Return the [X, Y] coordinate for the center point of the cell that contains the specified text.  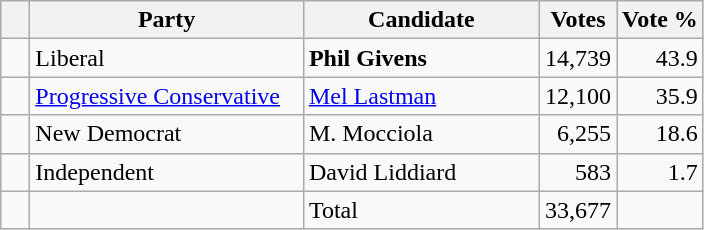
35.9 [660, 96]
Progressive Conservative [167, 96]
Total [421, 210]
Candidate [421, 20]
6,255 [578, 134]
43.9 [660, 58]
M. Mocciola [421, 134]
14,739 [578, 58]
Mel Lastman [421, 96]
Vote % [660, 20]
Phil Givens [421, 58]
1.7 [660, 172]
New Democrat [167, 134]
18.6 [660, 134]
33,677 [578, 210]
12,100 [578, 96]
Independent [167, 172]
Votes [578, 20]
Party [167, 20]
David Liddiard [421, 172]
Liberal [167, 58]
583 [578, 172]
